Provide the [X, Y] coordinate of the cell's center where the given text is located.  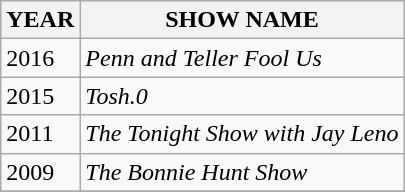
Penn and Teller Fool Us [242, 58]
2011 [40, 134]
SHOW NAME [242, 20]
The Tonight Show with Jay Leno [242, 134]
The Bonnie Hunt Show [242, 172]
YEAR [40, 20]
2009 [40, 172]
2015 [40, 96]
Tosh.0 [242, 96]
2016 [40, 58]
